Identify which cell holds the provided text, then report its [X, Y] central coordinate. 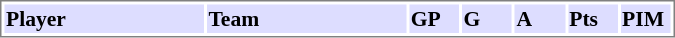
Player [104, 18]
Team [306, 18]
GP [434, 18]
A [540, 18]
PIM [646, 18]
G [487, 18]
Pts [593, 18]
